Determine the (x, y) coordinate at the center of the cell enclosing the given text.  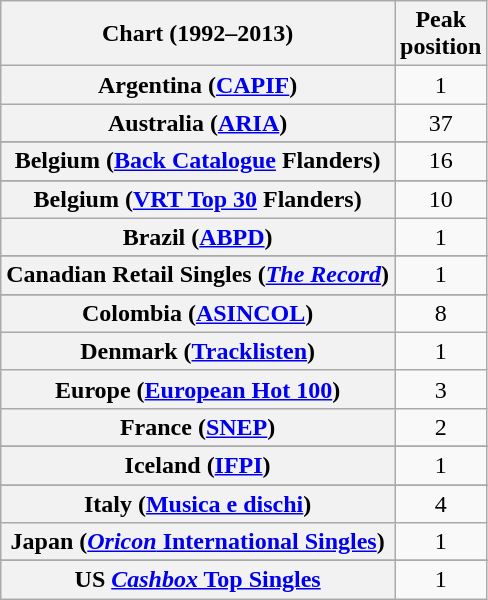
US Cashbox Top Singles (198, 580)
Chart (1992–2013) (198, 34)
Japan (Oricon International Singles) (198, 542)
Canadian Retail Singles (The Record) (198, 275)
Peakposition (440, 34)
France (SNEP) (198, 427)
10 (440, 199)
Colombia (ASINCOL) (198, 313)
Italy (Musica e dischi) (198, 503)
Argentina (CAPIF) (198, 85)
Iceland (IFPI) (198, 465)
37 (440, 123)
3 (440, 389)
Denmark (Tracklisten) (198, 351)
Australia (ARIA) (198, 123)
4 (440, 503)
16 (440, 161)
Belgium (VRT Top 30 Flanders) (198, 199)
Brazil (ABPD) (198, 237)
Belgium (Back Catalogue Flanders) (198, 161)
2 (440, 427)
8 (440, 313)
Europe (European Hot 100) (198, 389)
